Find where the given text appears and provide that cell's center as [x, y] coordinate. 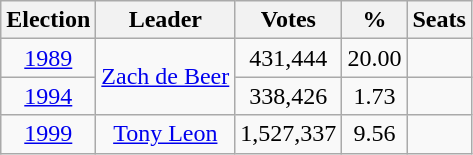
9.56 [374, 134]
1994 [48, 96]
Votes [288, 20]
Zach de Beer [166, 77]
Election [48, 20]
1,527,337 [288, 134]
Leader [166, 20]
% [374, 20]
Seats [439, 20]
338,426 [288, 96]
1.73 [374, 96]
20.00 [374, 58]
1999 [48, 134]
Tony Leon [166, 134]
1989 [48, 58]
431,444 [288, 58]
